Output the (X, Y) coordinate of the center of the cell containing the given text.  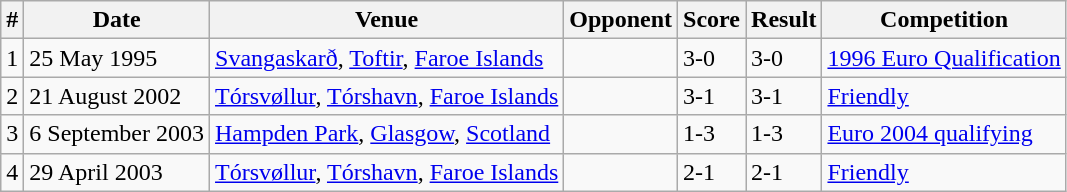
21 August 2002 (117, 96)
2 (12, 96)
4 (12, 172)
# (12, 20)
Venue (387, 20)
3 (12, 134)
1996 Euro Qualification (944, 58)
Result (784, 20)
Euro 2004 qualifying (944, 134)
Score (712, 20)
29 April 2003 (117, 172)
Opponent (621, 20)
Competition (944, 20)
25 May 1995 (117, 58)
1 (12, 58)
Hampden Park, Glasgow, Scotland (387, 134)
Date (117, 20)
6 September 2003 (117, 134)
Svangaskarð, Toftir, Faroe Islands (387, 58)
